Return the [x, y] coordinate for the center point of the cell that contains the specified text.  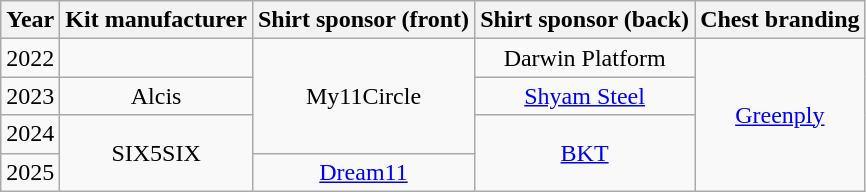
Shyam Steel [585, 96]
2024 [30, 134]
Darwin Platform [585, 58]
Shirt sponsor (back) [585, 20]
Year [30, 20]
Chest branding [780, 20]
Greenply [780, 115]
Shirt sponsor (front) [363, 20]
2025 [30, 172]
My11Circle [363, 96]
Alcis [156, 96]
2022 [30, 58]
BKT [585, 153]
SIX5SIX [156, 153]
2023 [30, 96]
Dream11 [363, 172]
Kit manufacturer [156, 20]
